Pinpoint the cell where the given text exists, returning its (X, Y) midpoint coordinate. 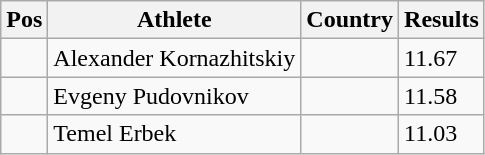
11.67 (442, 58)
Results (442, 20)
11.58 (442, 96)
11.03 (442, 134)
Pos (24, 20)
Country (350, 20)
Athlete (174, 20)
Temel Erbek (174, 134)
Evgeny Pudovnikov (174, 96)
Alexander Kornazhitskiy (174, 58)
